Pinpoint the cell where the given text exists, returning its [x, y] midpoint coordinate. 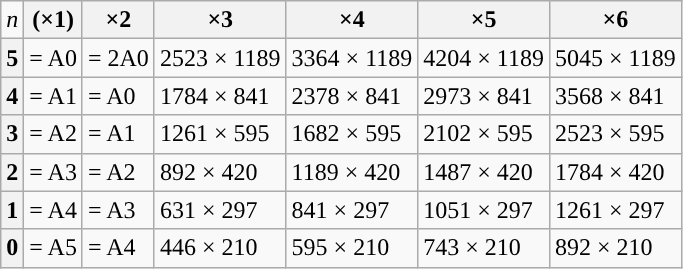
×5 [484, 20]
1784 × 841 [220, 96]
2378 × 841 [352, 96]
5 [12, 58]
0 [12, 248]
3 [12, 134]
×6 [616, 20]
4 [12, 96]
3364 × 1189 [352, 58]
4204 × 1189 [484, 58]
1261 × 595 [220, 134]
446 × 210 [220, 248]
3568 × 841 [616, 96]
n [12, 20]
2973 × 841 [484, 96]
2 [12, 172]
1487 × 420 [484, 172]
2102 × 595 [484, 134]
(×1) [54, 20]
1189 × 420 [352, 172]
1051 × 297 [484, 210]
2523 × 1189 [220, 58]
595 × 210 [352, 248]
743 × 210 [484, 248]
= 2A0 [118, 58]
×4 [352, 20]
= A5 [54, 248]
×2 [118, 20]
1682 × 595 [352, 134]
5045 × 1189 [616, 58]
1 [12, 210]
1261 × 297 [616, 210]
2523 × 595 [616, 134]
892 × 420 [220, 172]
841 × 297 [352, 210]
631 × 297 [220, 210]
×3 [220, 20]
1784 × 420 [616, 172]
892 × 210 [616, 248]
